Extract the [x, y] coordinate from the center of the cell holding the provided text.  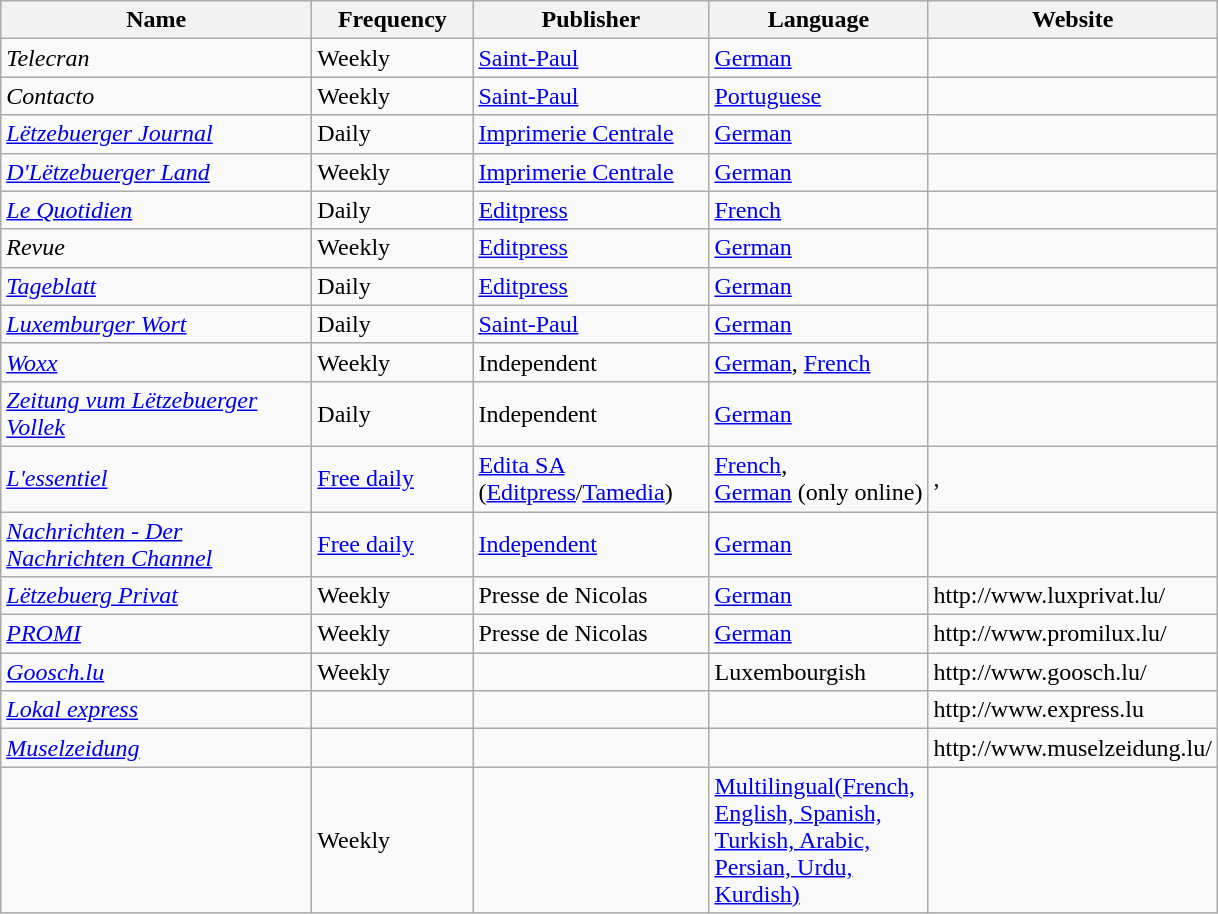
Website [1072, 20]
German, French [818, 362]
Revue [156, 248]
Language [818, 20]
Luxemburger Wort [156, 324]
Edita SA (Editpress/Tamedia) [591, 478]
Woxx [156, 362]
Nachrichten - Der Nachrichten Channel [156, 544]
Telecran [156, 58]
Muselzeidung [156, 748]
http://www.goosch.lu/ [1072, 672]
http://www.promilux.lu/ [1072, 634]
Frequency [392, 20]
Goosch.lu [156, 672]
Contacto [156, 96]
http://www.muselzeidung.lu/ [1072, 748]
, [1072, 478]
PROMI [156, 634]
Portuguese [818, 96]
Le Quotidien [156, 210]
Name [156, 20]
Zeitung vum Lëtzebuerger Vollek [156, 414]
Lëtzebuerger Journal [156, 134]
French,German (only online) [818, 478]
Multilingual(French, English, Spanish, Turkish, Arabic, Persian, Urdu, Kurdish) [818, 840]
Tageblatt [156, 286]
http://www.express.lu [1072, 710]
D'Lëtzebuerger Land [156, 172]
Lokal express [156, 710]
Publisher [591, 20]
http://www.luxprivat.lu/ [1072, 596]
L'essentiel [156, 478]
French [818, 210]
Lëtzebuerg Privat [156, 596]
Luxembourgish [818, 672]
